For the text-containing cell, return its midpoint in (x, y) coordinate format. 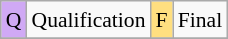
F (162, 20)
Qualification (89, 20)
Q (14, 20)
Final (200, 20)
